Scan for the cell matching the given text and deliver its (X, Y) coordinate at center. 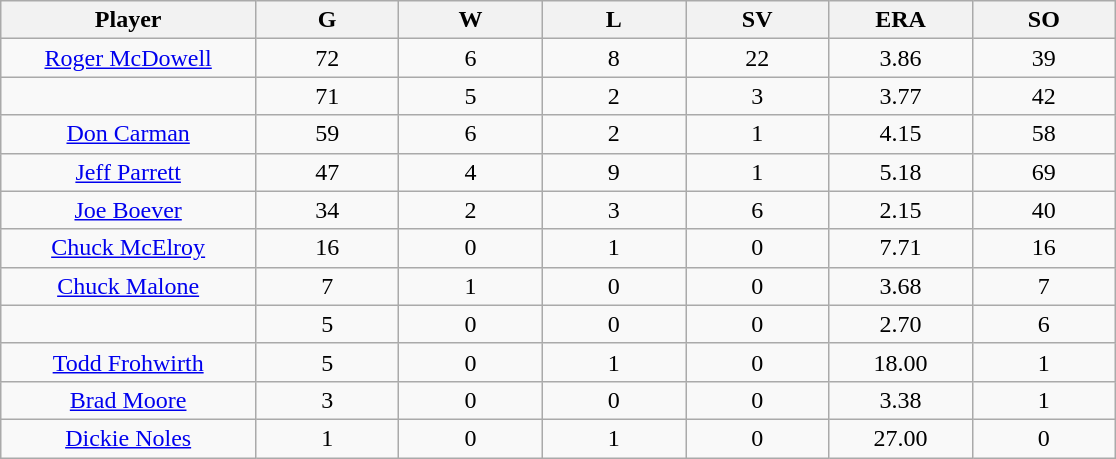
Dickie Noles (128, 438)
2.70 (900, 324)
7.71 (900, 248)
40 (1044, 210)
G (328, 20)
W (470, 20)
71 (328, 96)
18.00 (900, 362)
Todd Frohwirth (128, 362)
L (614, 20)
Joe Boever (128, 210)
Roger McDowell (128, 58)
3.68 (900, 286)
59 (328, 134)
Brad Moore (128, 400)
Don Carman (128, 134)
SO (1044, 20)
42 (1044, 96)
3.86 (900, 58)
39 (1044, 58)
47 (328, 172)
69 (1044, 172)
22 (758, 58)
27.00 (900, 438)
Chuck Malone (128, 286)
9 (614, 172)
5.18 (900, 172)
SV (758, 20)
2.15 (900, 210)
ERA (900, 20)
58 (1044, 134)
4.15 (900, 134)
4 (470, 172)
8 (614, 58)
Player (128, 20)
Chuck McElroy (128, 248)
3.38 (900, 400)
72 (328, 58)
Jeff Parrett (128, 172)
34 (328, 210)
3.77 (900, 96)
